Output the [x, y] coordinate of the center of the cell containing the given text.  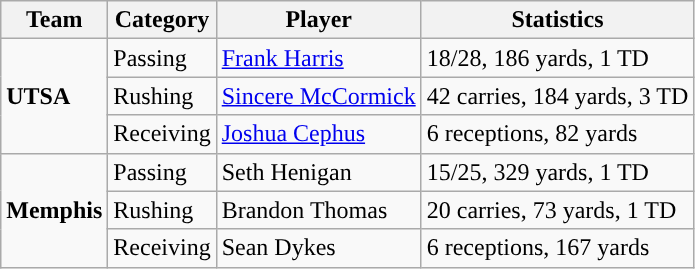
Team [54, 20]
Player [318, 20]
6 receptions, 167 yards [558, 248]
Seth Henigan [318, 172]
20 carries, 73 yards, 1 TD [558, 210]
18/28, 186 yards, 1 TD [558, 58]
15/25, 329 yards, 1 TD [558, 172]
Sincere McCormick [318, 96]
Memphis [54, 210]
Frank Harris [318, 58]
Sean Dykes [318, 248]
6 receptions, 82 yards [558, 134]
Joshua Cephus [318, 134]
Category [162, 20]
42 carries, 184 yards, 3 TD [558, 96]
Brandon Thomas [318, 210]
Statistics [558, 20]
UTSA [54, 96]
